Locate the cell with the specified text and output its (x, y) center coordinate. 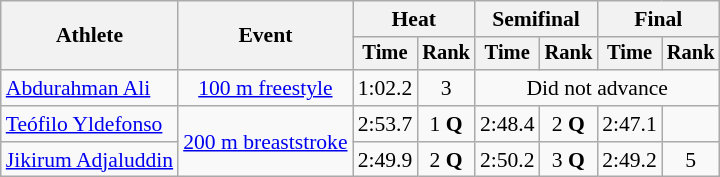
2:48.4 (508, 124)
Final (658, 19)
200 m breaststroke (265, 142)
Semifinal (536, 19)
2:47.1 (630, 124)
Heat (414, 19)
1 Q (446, 124)
2 Q (569, 124)
Athlete (90, 36)
Event (265, 36)
Did not advance (598, 88)
100 m freestyle (265, 88)
1:02.2 (386, 88)
Abdurahman Ali (90, 88)
3 (446, 88)
2:53.7 (386, 124)
Teófilo Yldefonso (90, 124)
